Return the [X, Y] coordinate for the center point of the cell that contains the specified text.  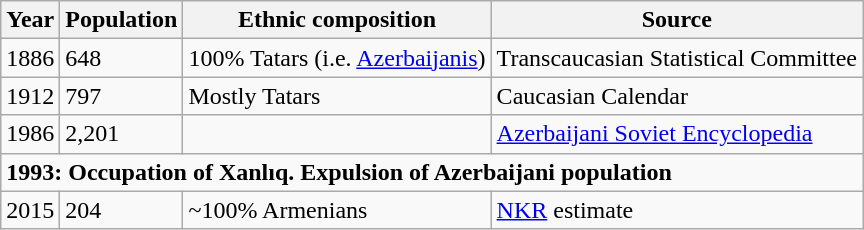
797 [122, 96]
Source [676, 20]
Ethnic composition [337, 20]
Population [122, 20]
Year [30, 20]
~100% Armenians [337, 210]
100% Tatars (i.e. Azerbaijanis) [337, 58]
1912 [30, 96]
1993: Occupation of Xanlıq. Expulsion of Azerbaijani population [432, 172]
1986 [30, 134]
Caucasian Calendar [676, 96]
Mostly Tatars [337, 96]
Transcaucasian Statistical Committee [676, 58]
648 [122, 58]
NKR estimate [676, 210]
204 [122, 210]
1886 [30, 58]
Azerbaijani Soviet Encyclopedia [676, 134]
2,201 [122, 134]
2015 [30, 210]
